Pinpoint the cell where the given text exists, returning its [x, y] midpoint coordinate. 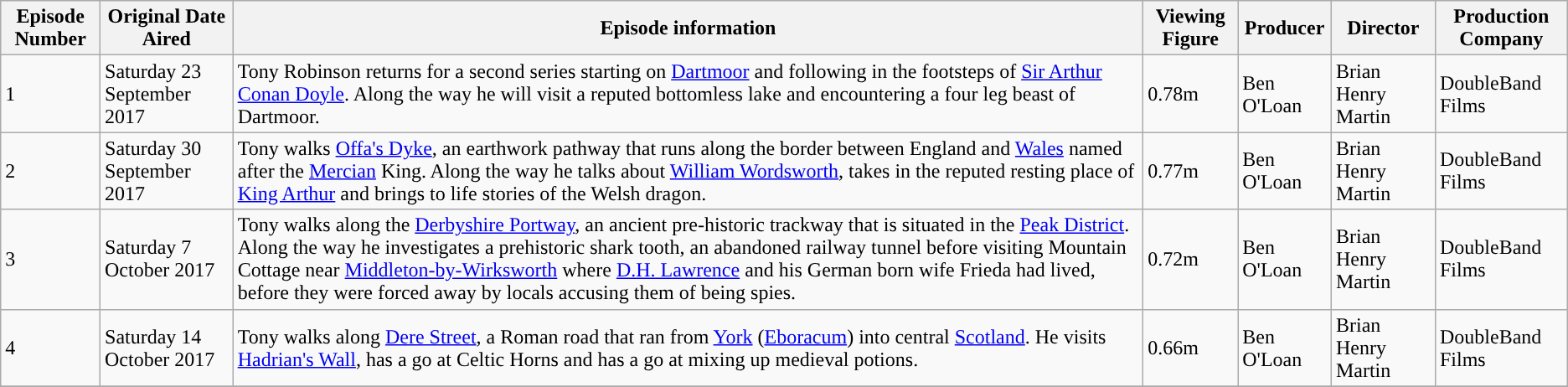
Episode Number [50, 28]
Original Date Aired [168, 28]
0.66m [1191, 348]
Saturday 7 October 2017 [168, 260]
Viewing Figure [1191, 28]
0.77m [1191, 171]
0.78m [1191, 94]
3 [50, 260]
0.72m [1191, 260]
Director [1383, 28]
2 [50, 171]
Saturday 14 October 2017 [168, 348]
Production Company [1501, 28]
Episode information [689, 28]
Saturday 30 September 2017 [168, 171]
Saturday 23 September 2017 [168, 94]
4 [50, 348]
1 [50, 94]
Producer [1285, 28]
